Extract the (x, y) coordinate from the center of the cell holding the provided text.  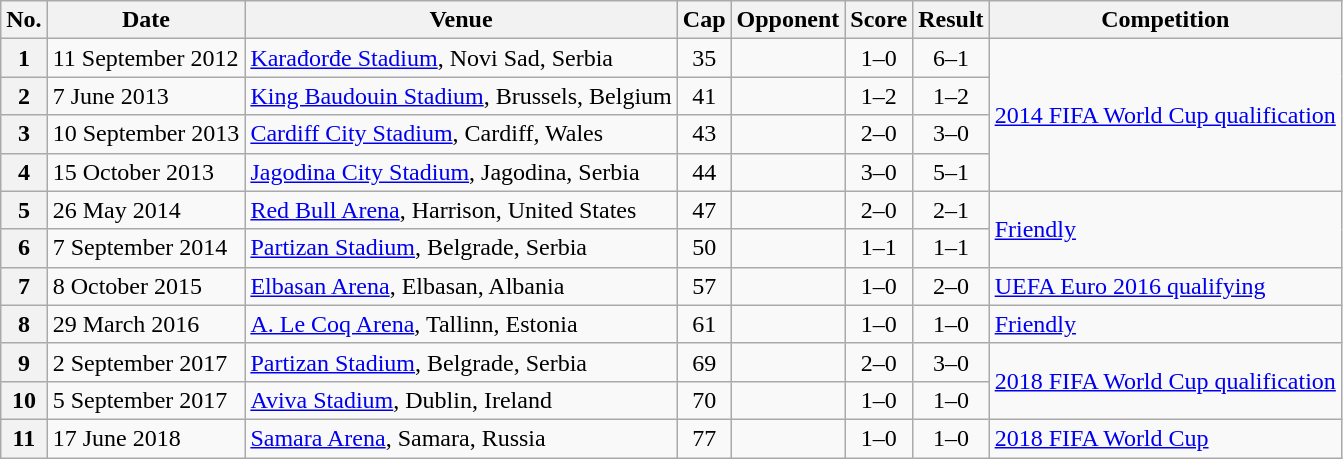
2–1 (951, 210)
10 (24, 400)
Date (146, 20)
77 (704, 438)
2 (24, 96)
Aviva Stadium, Dublin, Ireland (461, 400)
7 September 2014 (146, 248)
8 (24, 324)
7 (24, 286)
Venue (461, 20)
King Baudouin Stadium, Brussels, Belgium (461, 96)
6–1 (951, 58)
6 (24, 248)
5 September 2017 (146, 400)
61 (704, 324)
Red Bull Arena, Harrison, United States (461, 210)
11 September 2012 (146, 58)
2 September 2017 (146, 362)
A. Le Coq Arena, Tallinn, Estonia (461, 324)
50 (704, 248)
9 (24, 362)
2018 FIFA World Cup qualification (1165, 381)
5 (24, 210)
35 (704, 58)
Opponent (788, 20)
41 (704, 96)
11 (24, 438)
15 October 2013 (146, 172)
43 (704, 134)
8 October 2015 (146, 286)
3 (24, 134)
69 (704, 362)
70 (704, 400)
44 (704, 172)
Samara Arena, Samara, Russia (461, 438)
2018 FIFA World Cup (1165, 438)
10 September 2013 (146, 134)
4 (24, 172)
17 June 2018 (146, 438)
Result (951, 20)
Elbasan Arena, Elbasan, Albania (461, 286)
Cap (704, 20)
1 (24, 58)
47 (704, 210)
Competition (1165, 20)
UEFA Euro 2016 qualifying (1165, 286)
Jagodina City Stadium, Jagodina, Serbia (461, 172)
7 June 2013 (146, 96)
Score (879, 20)
No. (24, 20)
57 (704, 286)
2014 FIFA World Cup qualification (1165, 115)
29 March 2016 (146, 324)
26 May 2014 (146, 210)
5–1 (951, 172)
Karađorđe Stadium, Novi Sad, Serbia (461, 58)
Cardiff City Stadium, Cardiff, Wales (461, 134)
